Detect which cell encompasses the target text, then output its (X, Y) center coordinate. 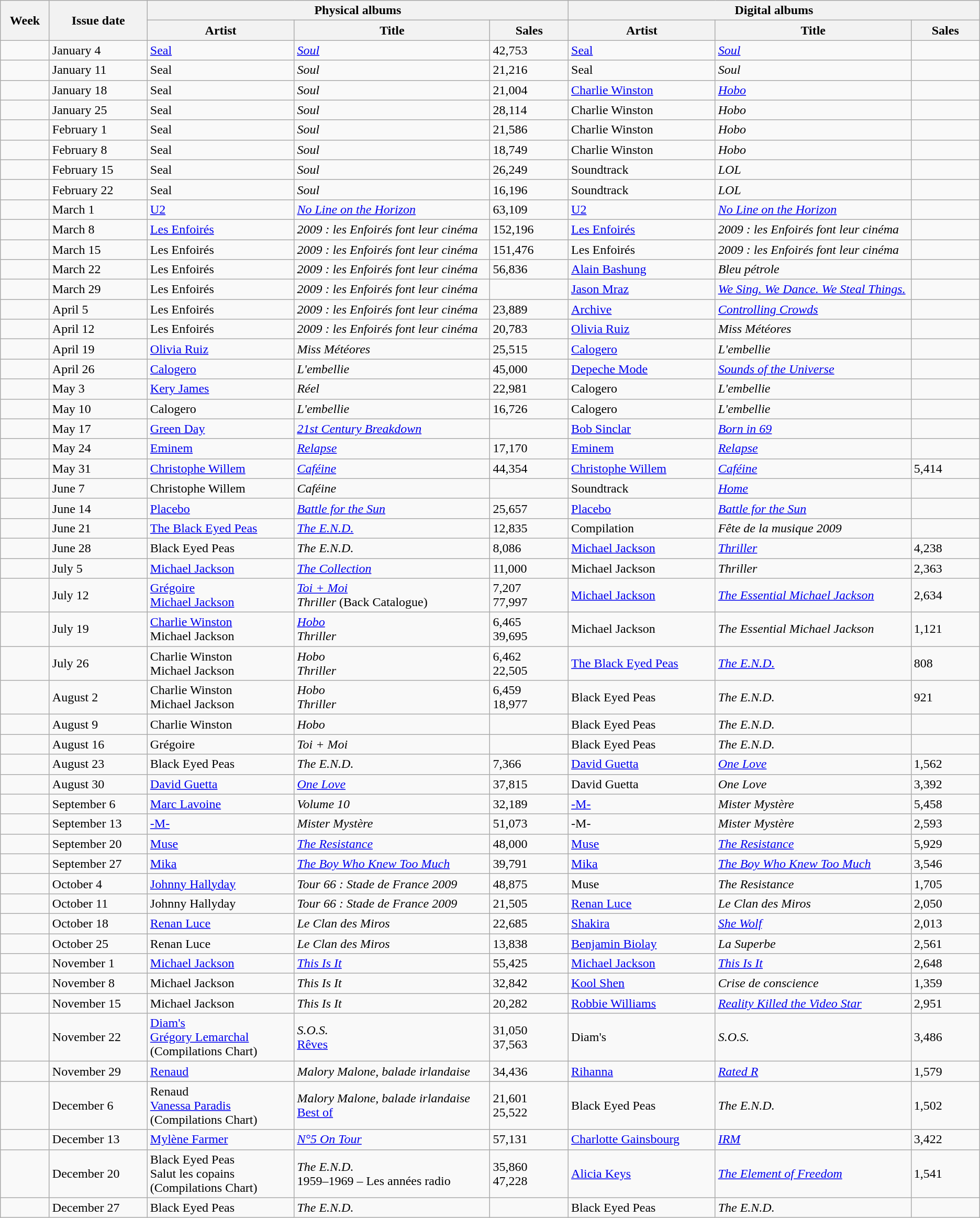
Charlotte Gainsbourg (642, 1139)
16,726 (529, 409)
20,783 (529, 329)
N°5 On Tour (392, 1139)
April 19 (98, 349)
July 19 (98, 629)
3,422 (945, 1139)
May 17 (98, 429)
February 15 (98, 170)
63,109 (529, 209)
March 1 (98, 209)
Toi + Moi (392, 744)
8,086 (529, 548)
1,562 (945, 764)
21st Century Breakdown (392, 429)
6,45918,977 (529, 697)
November 8 (98, 984)
Shakira (642, 923)
Bob Sinclar (642, 429)
Kery James (221, 389)
Sounds of the Universe (813, 369)
June 28 (98, 548)
May 31 (98, 468)
18,749 (529, 150)
3,392 (945, 784)
2,363 (945, 568)
September 20 (98, 844)
October 11 (98, 903)
21,216 (529, 70)
5,929 (945, 844)
1,502 (945, 1105)
6,46222,505 (529, 664)
1,579 (945, 1071)
48,000 (529, 844)
1,121 (945, 629)
44,354 (529, 468)
7,20777,997 (529, 596)
November 15 (98, 1003)
Jason Mraz (642, 289)
Malory Malone, balade irlandaiseBest of (392, 1105)
S.O.S. (813, 1037)
Archive (642, 309)
5,414 (945, 468)
Born in 69 (813, 429)
Réel (392, 389)
12,835 (529, 528)
October 25 (98, 944)
The Collection (392, 568)
Rated R (813, 1071)
May 24 (98, 449)
28,114 (529, 110)
August 30 (98, 784)
151,476 (529, 250)
April 26 (98, 369)
31,05037,563 (529, 1037)
Malory Malone, balade irlandaise (392, 1071)
Toi + MoiThriller (Back Catalogue) (392, 596)
August 23 (98, 764)
Kool Shen (642, 984)
January 25 (98, 110)
December 27 (98, 1208)
2,561 (945, 944)
Black Eyed PeasSalut les copains (Compilations Chart) (221, 1174)
Alain Bashung (642, 270)
La Superbe (813, 944)
11,000 (529, 568)
45,000 (529, 369)
Reality Killed the Video Star (813, 1003)
December 6 (98, 1105)
April 5 (98, 309)
August 2 (98, 697)
3,486 (945, 1037)
January 18 (98, 90)
Benjamin Biolay (642, 944)
Bleu pétrole (813, 270)
January 11 (98, 70)
November 29 (98, 1071)
We Sing. We Dance. We Steal Things. (813, 289)
October 18 (98, 923)
September 27 (98, 864)
32,842 (529, 984)
1,541 (945, 1174)
March 22 (98, 270)
Volume 10 (392, 804)
16,196 (529, 189)
34,436 (529, 1071)
Week (25, 20)
January 4 (98, 50)
32,189 (529, 804)
37,815 (529, 784)
May 10 (98, 409)
February 8 (98, 150)
Diam'sGrégory Lemarchal (Compilations Chart) (221, 1037)
August 16 (98, 744)
48,875 (529, 884)
2,648 (945, 964)
Renaud (221, 1071)
July 26 (98, 664)
3,546 (945, 864)
25,657 (529, 508)
56,836 (529, 270)
Grégoire (221, 744)
2,951 (945, 1003)
21,004 (529, 90)
February 1 (98, 130)
April 12 (98, 329)
July 5 (98, 568)
152,196 (529, 229)
17,170 (529, 449)
September 6 (98, 804)
March 8 (98, 229)
GrégoireMichael Jackson (221, 596)
55,425 (529, 964)
Rihanna (642, 1071)
2,050 (945, 903)
25,515 (529, 349)
21,586 (529, 130)
Robbie Williams (642, 1003)
February 22 (98, 189)
4,238 (945, 548)
13,838 (529, 944)
May 3 (98, 389)
S.O.S.Rêves (392, 1037)
2,013 (945, 923)
Issue date (98, 20)
808 (945, 664)
Mylène Farmer (221, 1139)
6,46539,695 (529, 629)
26,249 (529, 170)
Digital albums (774, 10)
5,458 (945, 804)
Fête de la musique 2009 (813, 528)
September 13 (98, 824)
921 (945, 697)
RenaudVanessa Paradis (Compilations Chart) (221, 1105)
She Wolf (813, 923)
39,791 (529, 864)
51,073 (529, 824)
November 22 (98, 1037)
June 21 (98, 528)
2,593 (945, 824)
57,131 (529, 1139)
The E.N.D.1959–1969 – Les années radio (392, 1174)
Depeche Mode (642, 369)
Diam's (642, 1037)
March 29 (98, 289)
Home (813, 488)
Crise de conscience (813, 984)
Alicia Keys (642, 1174)
1,705 (945, 884)
35,86047,228 (529, 1174)
December 20 (98, 1174)
Compilation (642, 528)
June 14 (98, 508)
22,685 (529, 923)
21,505 (529, 903)
The Element of Freedom (813, 1174)
42,753 (529, 50)
June 7 (98, 488)
November 1 (98, 964)
7,366 (529, 764)
December 13 (98, 1139)
20,282 (529, 1003)
Physical albums (358, 10)
July 12 (98, 596)
2,634 (945, 596)
21,60125,522 (529, 1105)
Green Day (221, 429)
1,359 (945, 984)
March 15 (98, 250)
IRM (813, 1139)
22,981 (529, 389)
23,889 (529, 309)
Marc Lavoine (221, 804)
October 4 (98, 884)
Controlling Crowds (813, 309)
August 9 (98, 724)
